Identify which cell holds the provided text, then report its (x, y) central coordinate. 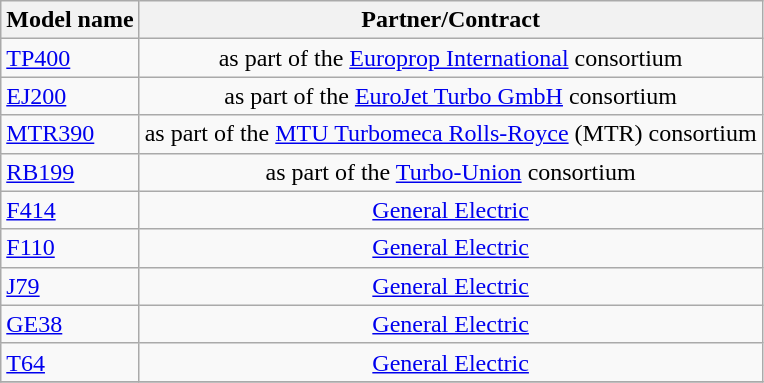
as part of the Turbo-Union consortium (450, 172)
as part of the Europrop International consortium (450, 58)
RB199 (70, 172)
F110 (70, 248)
Partner/Contract (450, 20)
TP400 (70, 58)
T64 (70, 362)
as part of the MTU Turbomeca Rolls-Royce (MTR) consortium (450, 134)
MTR390 (70, 134)
as part of the EuroJet Turbo GmbH consortium (450, 96)
J79 (70, 286)
F414 (70, 210)
Model name (70, 20)
GE38 (70, 324)
EJ200 (70, 96)
